Return the [x, y] coordinate for the center point of the cell that contains the specified text.  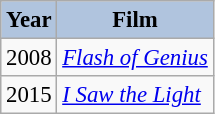
2008 [29, 58]
Film [135, 20]
2015 [29, 95]
Flash of Genius [135, 58]
Year [29, 20]
I Saw the Light [135, 95]
